Determine the [X, Y] coordinate at the center of the cell enclosing the given text.  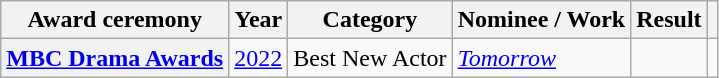
2022 [258, 58]
Category [370, 20]
Award ceremony [115, 20]
Result [669, 20]
Tomorrow [542, 58]
Nominee / Work [542, 20]
Best New Actor [370, 58]
MBC Drama Awards [115, 58]
Year [258, 20]
